Search for the cell housing the specified text and yield its [X, Y] center coordinate. 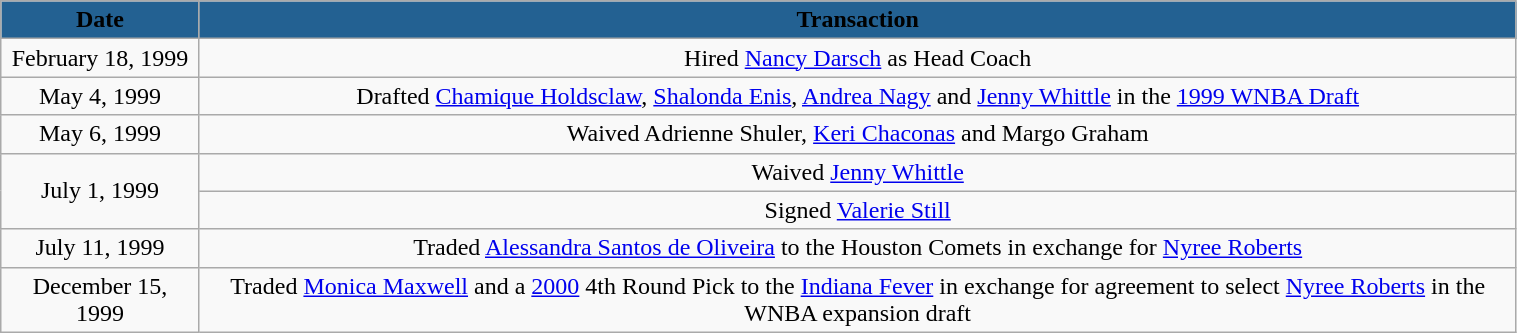
Waived Jenny Whittle [858, 172]
May 4, 1999 [100, 96]
Transaction [858, 20]
Waived Adrienne Shuler, Keri Chaconas and Margo Graham [858, 134]
July 1, 1999 [100, 191]
May 6, 1999 [100, 134]
Date [100, 20]
Drafted Chamique Holdsclaw, Shalonda Enis, Andrea Nagy and Jenny Whittle in the 1999 WNBA Draft [858, 96]
July 11, 1999 [100, 248]
Hired Nancy Darsch as Head Coach [858, 58]
Traded Alessandra Santos de Oliveira to the Houston Comets in exchange for Nyree Roberts [858, 248]
December 15, 1999 [100, 300]
February 18, 1999 [100, 58]
Traded Monica Maxwell and a 2000 4th Round Pick to the Indiana Fever in exchange for agreement to select Nyree Roberts in the WNBA expansion draft [858, 300]
Signed Valerie Still [858, 210]
